Extract the (x, y) coordinate from the center of the cell holding the provided text.  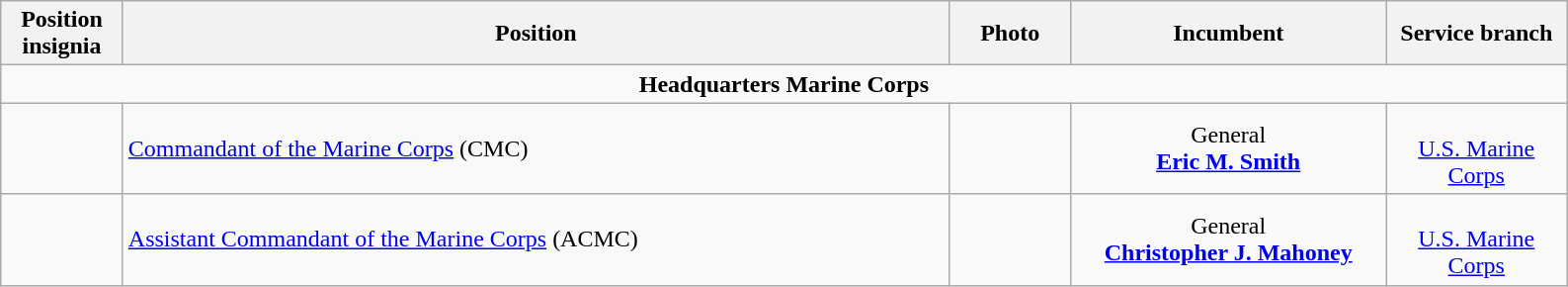
Assistant Commandant of the Marine Corps (ACMC) (536, 239)
Commandant of the Marine Corps (CMC) (536, 148)
Headquarters Marine Corps (784, 84)
Incumbent (1229, 34)
Position (536, 34)
GeneralEric M. Smith (1229, 148)
Service branch (1476, 34)
GeneralChristopher J. Mahoney (1229, 239)
Photo (1010, 34)
Position insignia (62, 34)
